Extract the (x, y) coordinate from the center of the cell holding the provided text.  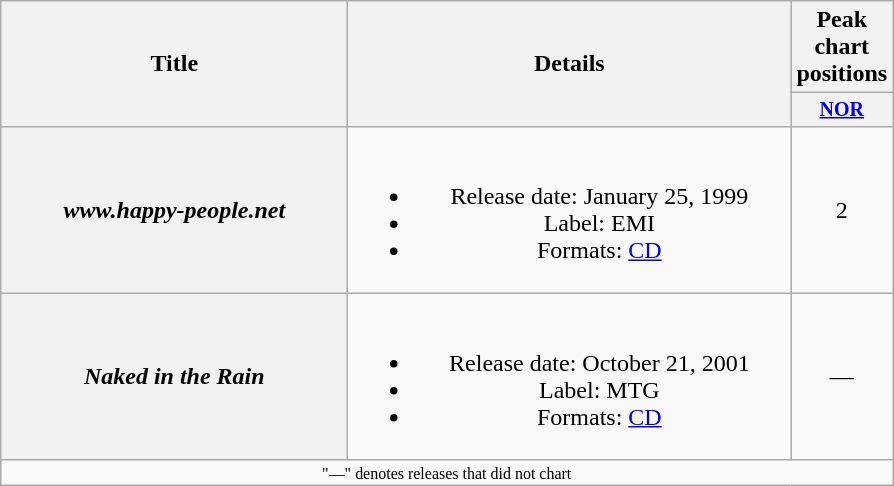
"—" denotes releases that did not chart (447, 472)
NOR (842, 110)
Naked in the Rain (174, 376)
— (842, 376)
Title (174, 64)
Release date: January 25, 1999Label: EMIFormats: CD (570, 210)
www.happy-people.net (174, 210)
Peak chart positions (842, 47)
2 (842, 210)
Release date: October 21, 2001Label: MTGFormats: CD (570, 376)
Details (570, 64)
